Identify which cell holds the provided text, then report its (X, Y) central coordinate. 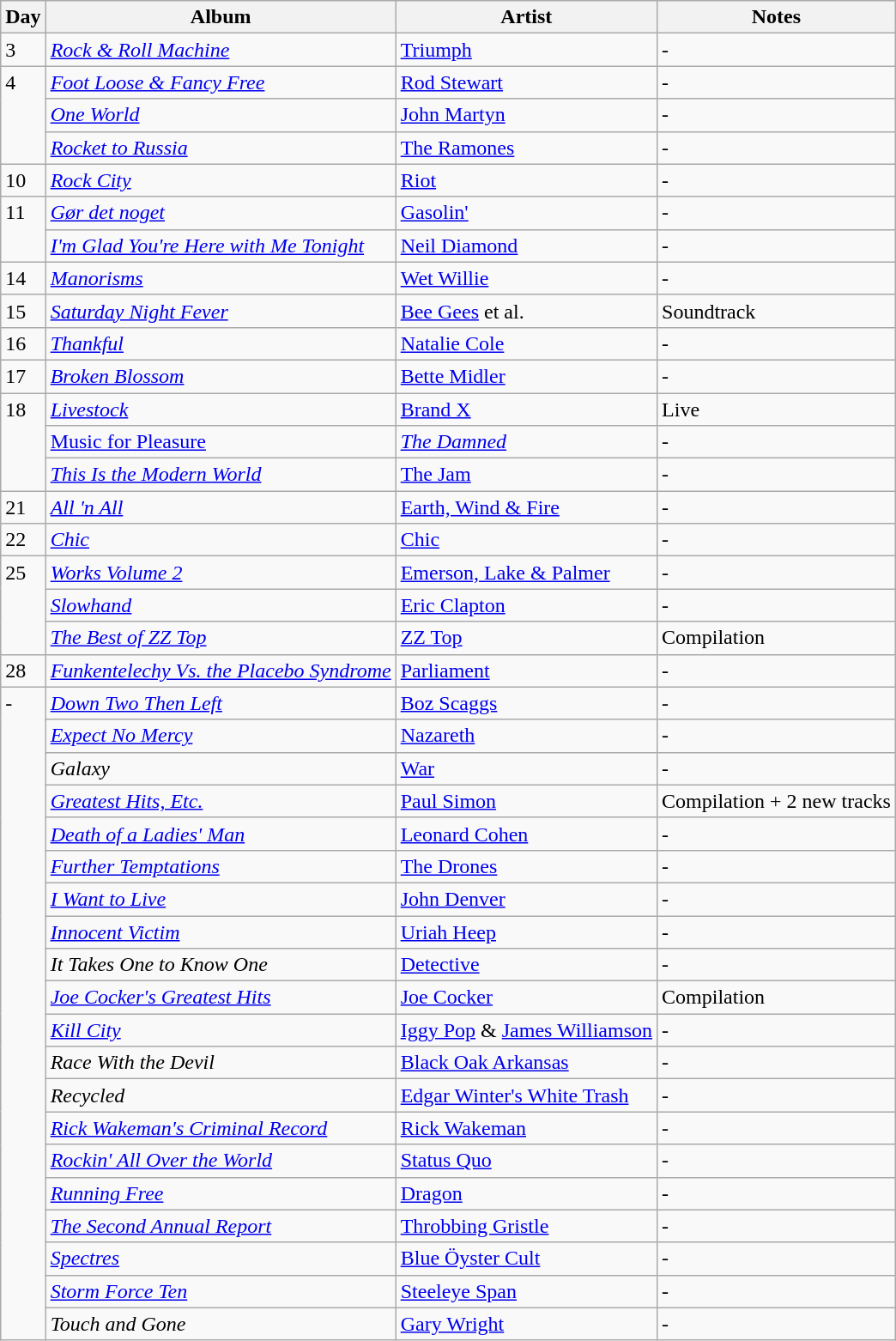
Rod Stewart (526, 82)
Notes (777, 17)
Nazareth (526, 736)
Rockin' All Over the World (221, 1161)
17 (23, 376)
Manorisms (221, 278)
Down Two Then Left (221, 703)
Edgar Winter's White Trash (526, 1095)
Thankful (221, 343)
Compilation + 2 new tracks (777, 801)
25 (23, 605)
Album (221, 17)
The Drones (526, 866)
Gary Wright (526, 1324)
Paul Simon (526, 801)
Black Oak Arkansas (526, 1063)
Slowhand (221, 605)
28 (23, 670)
Artist (526, 17)
Expect No Mercy (221, 736)
The Jam (526, 475)
Rock City (221, 180)
Brand X (526, 410)
Blue Öyster Cult (526, 1259)
Saturday Night Fever (221, 311)
The Ramones (526, 148)
Joe Cocker's Greatest Hits (221, 998)
Natalie Cole (526, 343)
Riot (526, 180)
Innocent Victim (221, 931)
Rick Wakeman (526, 1128)
Day (23, 17)
Greatest Hits, Etc. (221, 801)
John Denver (526, 899)
16 (23, 343)
Race With the Devil (221, 1063)
Death of a Ladies' Man (221, 834)
Status Quo (526, 1161)
One World (221, 115)
The Damned (526, 442)
Throbbing Gristle (526, 1226)
Spectres (221, 1259)
I'm Glad You're Here with Me Tonight (221, 246)
I Want to Live (221, 899)
Bee Gees et al. (526, 311)
Broken Blossom (221, 376)
Rock & Roll Machine (221, 50)
Touch and Gone (221, 1324)
Soundtrack (777, 311)
22 (23, 540)
This Is the Modern World (221, 475)
Uriah Heep (526, 931)
11 (23, 229)
Galaxy (221, 768)
Leonard Cohen (526, 834)
The Second Annual Report (221, 1226)
Earth, Wind & Fire (526, 507)
Joe Cocker (526, 998)
Kill City (221, 1030)
Emerson, Lake & Palmer (526, 573)
All 'n All (221, 507)
Eric Clapton (526, 605)
Iggy Pop & James Williamson (526, 1030)
Rocket to Russia (221, 148)
Steeleye Span (526, 1291)
14 (23, 278)
Boz Scaggs (526, 703)
4 (23, 115)
Funkentelechy Vs. the Placebo Syndrome (221, 670)
Neil Diamond (526, 246)
Parliament (526, 670)
Rick Wakeman's Criminal Record (221, 1128)
Gør det noget (221, 213)
21 (23, 507)
ZZ Top (526, 638)
Live (777, 410)
Further Temptations (221, 866)
Storm Force Ten (221, 1291)
3 (23, 50)
Dragon (526, 1193)
Works Volume 2 (221, 573)
Recycled (221, 1095)
18 (23, 442)
Gasolin' (526, 213)
Detective (526, 965)
Livestock (221, 410)
15 (23, 311)
10 (23, 180)
Triumph (526, 50)
The Best of ZZ Top (221, 638)
Bette Midler (526, 376)
John Martyn (526, 115)
Music for Pleasure (221, 442)
Running Free (221, 1193)
Foot Loose & Fancy Free (221, 82)
Wet Willie (526, 278)
It Takes One to Know One (221, 965)
War (526, 768)
